For the text-containing cell, return its midpoint in (x, y) coordinate format. 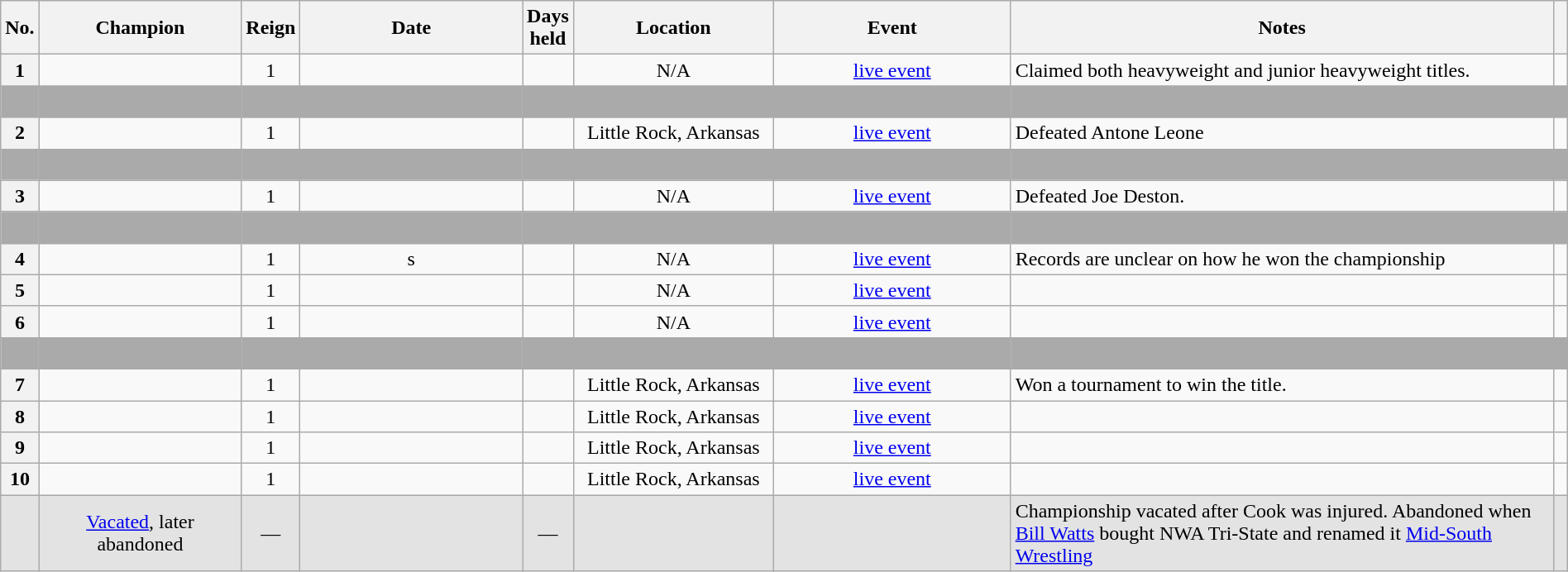
9 (20, 448)
No. (20, 28)
5 (20, 290)
Vacated, later abandoned (141, 533)
Location (673, 28)
6 (20, 322)
Champion (141, 28)
Date (412, 28)
7 (20, 384)
Reign (271, 28)
Records are unclear on how he won the championship (1282, 259)
Days held (548, 28)
Event (892, 28)
Championship vacated after Cook was injured. Abandoned when Bill Watts bought NWA Tri-State and renamed it Mid-South Wrestling (1282, 533)
8 (20, 416)
Defeated Joe Deston. (1282, 196)
Won a tournament to win the title. (1282, 384)
10 (20, 479)
s (412, 259)
2 (20, 133)
3 (20, 196)
Defeated Antone Leone (1282, 133)
Claimed both heavyweight and junior heavyweight titles. (1282, 70)
4 (20, 259)
Notes (1282, 28)
